Identify which cell holds the provided text, then report its [x, y] central coordinate. 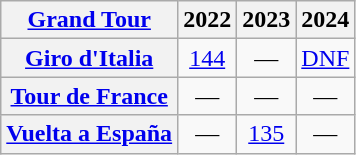
Giro d'Italia [90, 58]
Tour de France [90, 96]
135 [266, 134]
2024 [326, 20]
DNF [326, 58]
2023 [266, 20]
Grand Tour [90, 20]
144 [208, 58]
Vuelta a España [90, 134]
2022 [208, 20]
